Find where the given text appears and provide that cell's center as (x, y) coordinate. 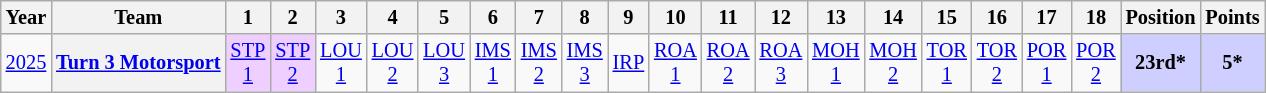
ROA1 (676, 63)
POR1 (1046, 63)
IMS3 (585, 63)
MOH2 (892, 63)
3 (341, 17)
5 (444, 17)
7 (539, 17)
13 (836, 17)
18 (1096, 17)
STP1 (248, 63)
15 (947, 17)
LOU1 (341, 63)
17 (1046, 17)
23rd* (1161, 63)
LOU2 (393, 63)
6 (493, 17)
TOR2 (997, 63)
11 (728, 17)
IMS2 (539, 63)
POR2 (1096, 63)
8 (585, 17)
STP2 (292, 63)
ROA3 (780, 63)
14 (892, 17)
Points (1232, 17)
IMS1 (493, 63)
IRP (628, 63)
4 (393, 17)
2 (292, 17)
5* (1232, 63)
1 (248, 17)
TOR1 (947, 63)
LOU3 (444, 63)
Position (1161, 17)
MOH1 (836, 63)
Turn 3 Motorsport (138, 63)
9 (628, 17)
16 (997, 17)
2025 (26, 63)
10 (676, 17)
Team (138, 17)
Year (26, 17)
12 (780, 17)
ROA2 (728, 63)
